Locate the cell with the specified text and output its [X, Y] center coordinate. 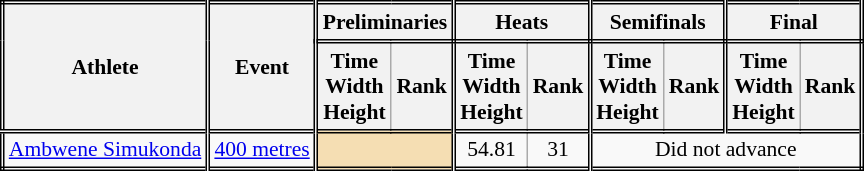
Semifinals [658, 22]
400 metres [262, 150]
Event [262, 67]
Heats [522, 22]
Did not advance [726, 150]
31 [559, 150]
Athlete [105, 67]
Preliminaries [384, 22]
Final [794, 22]
Ambwene Simukonda [105, 150]
54.81 [491, 150]
